Provide the (X, Y) coordinate of the cell's center where the given text is located.  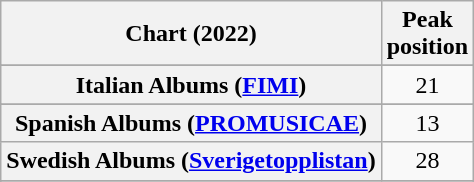
Italian Albums (FIMI) (191, 85)
Swedish Albums (Sverigetopplistan) (191, 161)
13 (427, 123)
Chart (2022) (191, 34)
21 (427, 85)
Spanish Albums (PROMUSICAE) (191, 123)
28 (427, 161)
Peakposition (427, 34)
